Return the [X, Y] coordinate for the center point of the cell that contains the specified text.  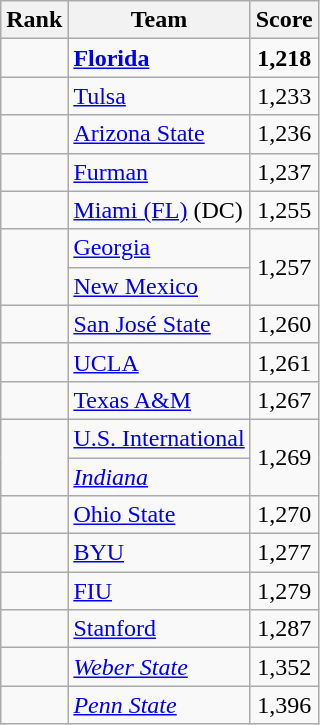
Weber State [159, 667]
1,237 [284, 172]
Miami (FL) (DC) [159, 210]
1,261 [284, 362]
Furman [159, 172]
Rank [34, 20]
1,279 [284, 591]
1,236 [284, 134]
1,257 [284, 267]
1,287 [284, 629]
1,267 [284, 400]
Indiana [159, 477]
New Mexico [159, 286]
Arizona State [159, 134]
San José State [159, 324]
Team [159, 20]
1,255 [284, 210]
Stanford [159, 629]
Score [284, 20]
1,352 [284, 667]
Penn State [159, 705]
UCLA [159, 362]
Tulsa [159, 96]
1,270 [284, 515]
1,396 [284, 705]
Florida [159, 58]
BYU [159, 553]
U.S. International [159, 438]
1,277 [284, 553]
1,269 [284, 457]
Ohio State [159, 515]
Texas A&M [159, 400]
1,233 [284, 96]
FIU [159, 591]
Georgia [159, 248]
1,260 [284, 324]
1,218 [284, 58]
